Scan for the cell matching the given text and deliver its [X, Y] coordinate at center. 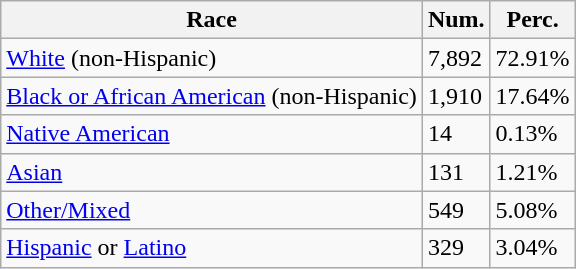
Black or African American (non-Hispanic) [212, 96]
329 [456, 248]
Asian [212, 172]
Race [212, 20]
Perc. [532, 20]
Native American [212, 134]
7,892 [456, 58]
17.64% [532, 96]
Hispanic or Latino [212, 248]
131 [456, 172]
72.91% [532, 58]
Other/Mixed [212, 210]
5.08% [532, 210]
0.13% [532, 134]
14 [456, 134]
3.04% [532, 248]
Num. [456, 20]
549 [456, 210]
1,910 [456, 96]
White (non-Hispanic) [212, 58]
1.21% [532, 172]
